Detect which cell encompasses the target text, then output its (x, y) center coordinate. 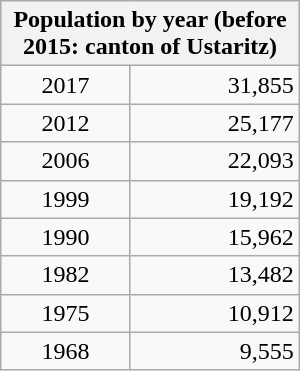
9,555 (214, 351)
1975 (66, 313)
22,093 (214, 161)
1990 (66, 237)
2006 (66, 161)
2017 (66, 85)
13,482 (214, 275)
1982 (66, 275)
31,855 (214, 85)
1999 (66, 199)
Population by year (before 2015: canton of Ustaritz) (150, 34)
2012 (66, 123)
25,177 (214, 123)
10,912 (214, 313)
15,962 (214, 237)
19,192 (214, 199)
1968 (66, 351)
